Return [X, Y] of the center of cell containing provided text 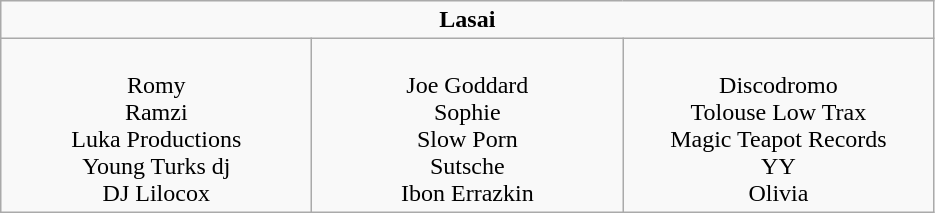
Discodromo Tolouse Low Trax Magic Teapot Records YY Olivia [778, 126]
Joe Goddard Sophie Slow Porn Sutsche Ibon Errazkin [468, 126]
Lasai [468, 20]
Romy Ramzi Luka ProductionsYoung Turks dj DJ Lilocox [156, 126]
